Capture the cell that displays the provided text and extract its [x, y] central coordinate. 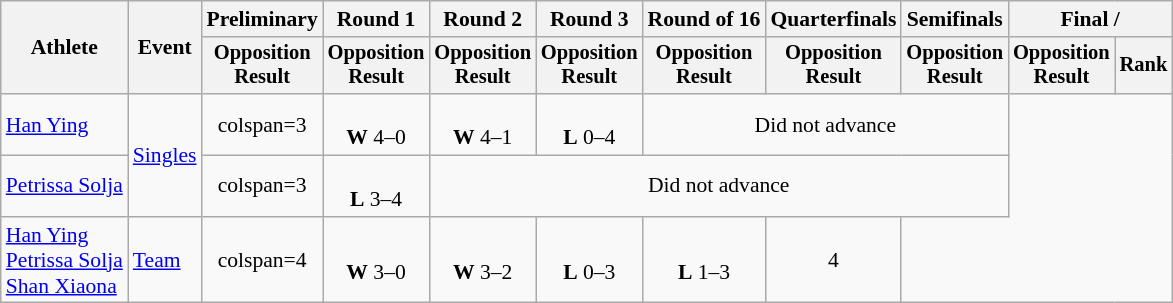
Rank [1144, 66]
W 4–1 [482, 124]
Quarterfinals [833, 19]
Athlete [64, 48]
L 3–4 [376, 186]
Event [165, 48]
Petrissa Solja [64, 186]
Han Ying [64, 124]
Round 1 [376, 19]
Round 2 [482, 19]
L 0–4 [590, 124]
Singles [165, 155]
Round 3 [590, 19]
Preliminary [262, 19]
Final / [1090, 19]
W 4–0 [376, 124]
Round of 16 [704, 19]
Semifinals [954, 19]
